Provide the (X, Y) coordinate of the cell's center where the given text is located.  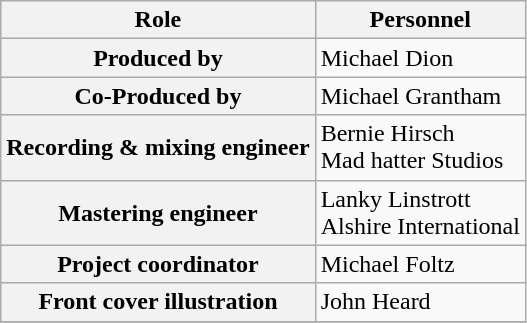
Front cover illustration (158, 302)
Role (158, 20)
Lanky LinstrottAlshire International (420, 212)
Bernie HirschMad hatter Studios (420, 148)
Michael Grantham (420, 96)
John Heard (420, 302)
Personnel (420, 20)
Mastering engineer (158, 212)
Recording & mixing engineer (158, 148)
Michael Dion (420, 58)
Project coordinator (158, 264)
Co-Produced by (158, 96)
Produced by (158, 58)
Michael Foltz (420, 264)
